Scan for the cell matching the given text and deliver its (X, Y) coordinate at center. 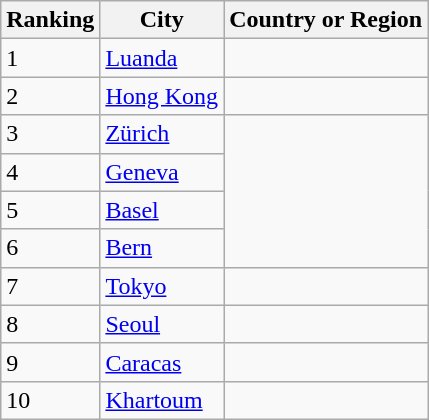
City (162, 20)
1 (50, 58)
Zürich (162, 134)
4 (50, 172)
Tokyo (162, 286)
5 (50, 210)
Ranking (50, 20)
Seoul (162, 324)
3 (50, 134)
Luanda (162, 58)
6 (50, 248)
Country or Region (326, 20)
9 (50, 362)
10 (50, 400)
7 (50, 286)
Hong Kong (162, 96)
2 (50, 96)
Bern (162, 248)
Khartoum (162, 400)
Geneva (162, 172)
8 (50, 324)
Basel (162, 210)
Caracas (162, 362)
